From the cell containing the given text, extract its center point as [x, y] coordinate. 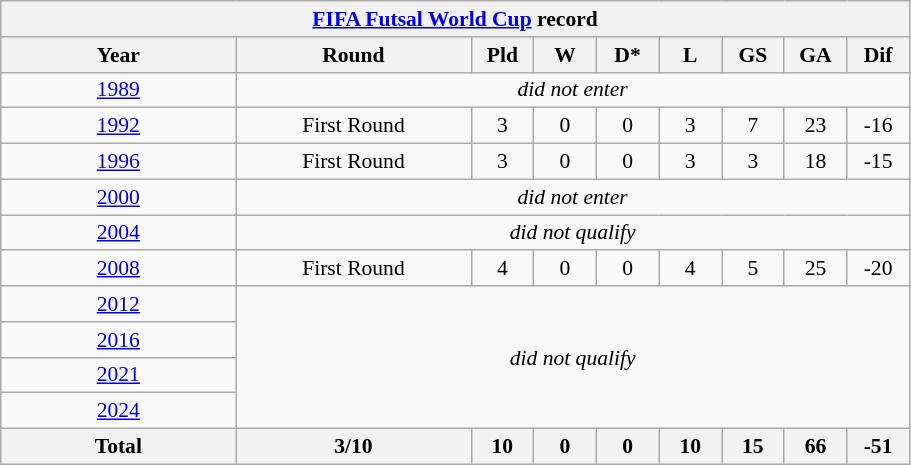
-15 [878, 162]
2008 [118, 269]
2024 [118, 411]
2016 [118, 340]
23 [816, 126]
FIFA Futsal World Cup record [456, 19]
2004 [118, 233]
Total [118, 447]
GS [754, 55]
5 [754, 269]
Round [354, 55]
Year [118, 55]
2012 [118, 304]
-20 [878, 269]
66 [816, 447]
2000 [118, 197]
-51 [878, 447]
18 [816, 162]
Dif [878, 55]
3/10 [354, 447]
L [690, 55]
Pld [502, 55]
-16 [878, 126]
D* [628, 55]
W [566, 55]
GA [816, 55]
1996 [118, 162]
1992 [118, 126]
25 [816, 269]
7 [754, 126]
2021 [118, 375]
15 [754, 447]
1989 [118, 90]
